Scan for the cell matching the given text and deliver its (X, Y) coordinate at center. 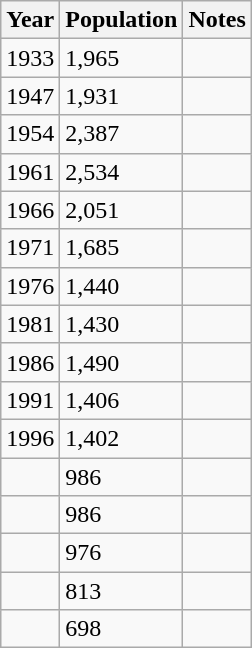
Year (30, 20)
1,931 (122, 96)
Population (122, 20)
Notes (217, 20)
1933 (30, 58)
2,387 (122, 134)
698 (122, 629)
1981 (30, 324)
1976 (30, 286)
1991 (30, 400)
1,430 (122, 324)
976 (122, 553)
813 (122, 591)
2,534 (122, 172)
1971 (30, 248)
1966 (30, 210)
1954 (30, 134)
1947 (30, 96)
1,406 (122, 400)
1,402 (122, 438)
1,440 (122, 286)
1986 (30, 362)
1996 (30, 438)
1,685 (122, 248)
1961 (30, 172)
2,051 (122, 210)
1,965 (122, 58)
1,490 (122, 362)
